Determine the [X, Y] coordinate at the center of the cell enclosing the given text.  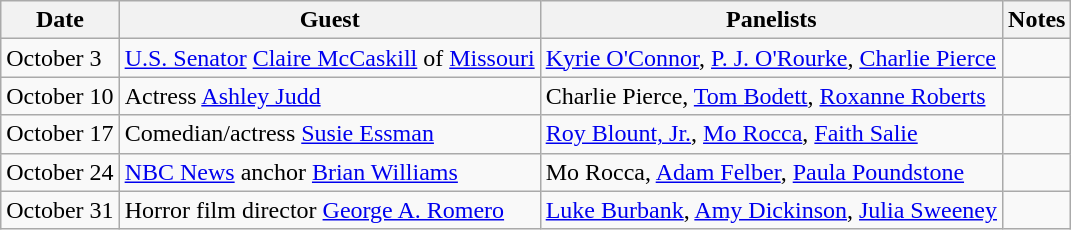
Guest [330, 20]
Comedian/actress Susie Essman [330, 134]
Actress Ashley Judd [330, 96]
October 24 [60, 172]
Charlie Pierce, Tom Bodett, Roxanne Roberts [771, 96]
Roy Blount, Jr., Mo Rocca, Faith Salie [771, 134]
U.S. Senator Claire McCaskill of Missouri [330, 58]
October 10 [60, 96]
NBC News anchor Brian Williams [330, 172]
Mo Rocca, Adam Felber, Paula Poundstone [771, 172]
Panelists [771, 20]
October 3 [60, 58]
October 31 [60, 210]
October 17 [60, 134]
Notes [1037, 20]
Luke Burbank, Amy Dickinson, Julia Sweeney [771, 210]
Kyrie O'Connor, P. J. O'Rourke, Charlie Pierce [771, 58]
Horror film director George A. Romero [330, 210]
Date [60, 20]
